Search for the cell housing the specified text and yield its (X, Y) center coordinate. 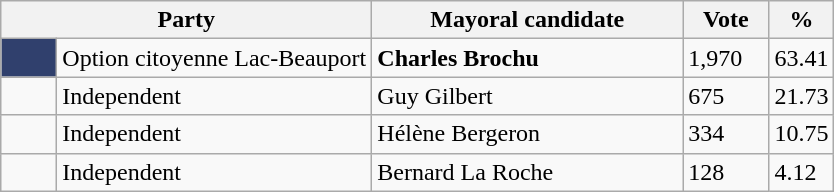
% (802, 20)
Guy Gilbert (528, 96)
1,970 (726, 58)
128 (726, 172)
21.73 (802, 96)
334 (726, 134)
Mayoral candidate (528, 20)
Bernard La Roche (528, 172)
Option citoyenne Lac-Beauport (214, 58)
63.41 (802, 58)
Hélène Bergeron (528, 134)
Party (186, 20)
Charles Brochu (528, 58)
10.75 (802, 134)
4.12 (802, 172)
675 (726, 96)
Vote (726, 20)
